Return the [x, y] coordinate for the center point of the cell that contains the specified text.  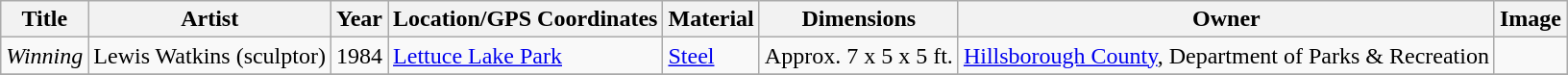
Artist [209, 19]
Steel [711, 56]
Approx. 7 x 5 x 5 ft. [859, 56]
Hillsborough County, Department of Parks & Recreation [1226, 56]
1984 [359, 56]
Lewis Watkins (sculptor) [209, 56]
Year [359, 19]
Lettuce Lake Park [526, 56]
Location/GPS Coordinates [526, 19]
Image [1530, 19]
Material [711, 19]
Dimensions [859, 19]
Winning [44, 56]
Owner [1226, 19]
Title [44, 19]
